Return (X, Y) of the center of cell containing provided text 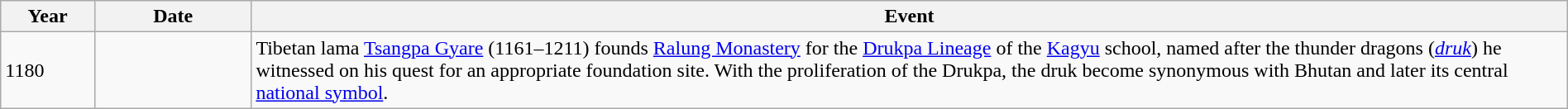
Event (910, 17)
Date (172, 17)
Year (48, 17)
1180 (48, 70)
